Scan for the cell matching the given text and deliver its [X, Y] coordinate at center. 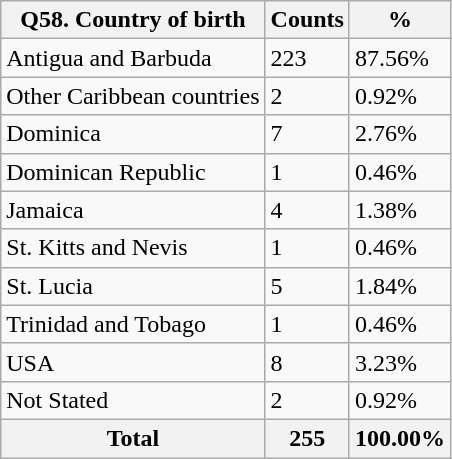
87.56% [400, 58]
Total [133, 438]
5 [307, 286]
7 [307, 134]
Antigua and Barbuda [133, 58]
Dominica [133, 134]
223 [307, 58]
Dominican Republic [133, 172]
Counts [307, 20]
Not Stated [133, 400]
4 [307, 210]
St. Lucia [133, 286]
USA [133, 362]
8 [307, 362]
1.84% [400, 286]
Trinidad and Tobago [133, 324]
2.76% [400, 134]
Jamaica [133, 210]
Q58. Country of birth [133, 20]
3.23% [400, 362]
% [400, 20]
1.38% [400, 210]
100.00% [400, 438]
255 [307, 438]
St. Kitts and Nevis [133, 248]
Other Caribbean countries [133, 96]
